Find where the given text appears and provide that cell's center as [X, Y] coordinate. 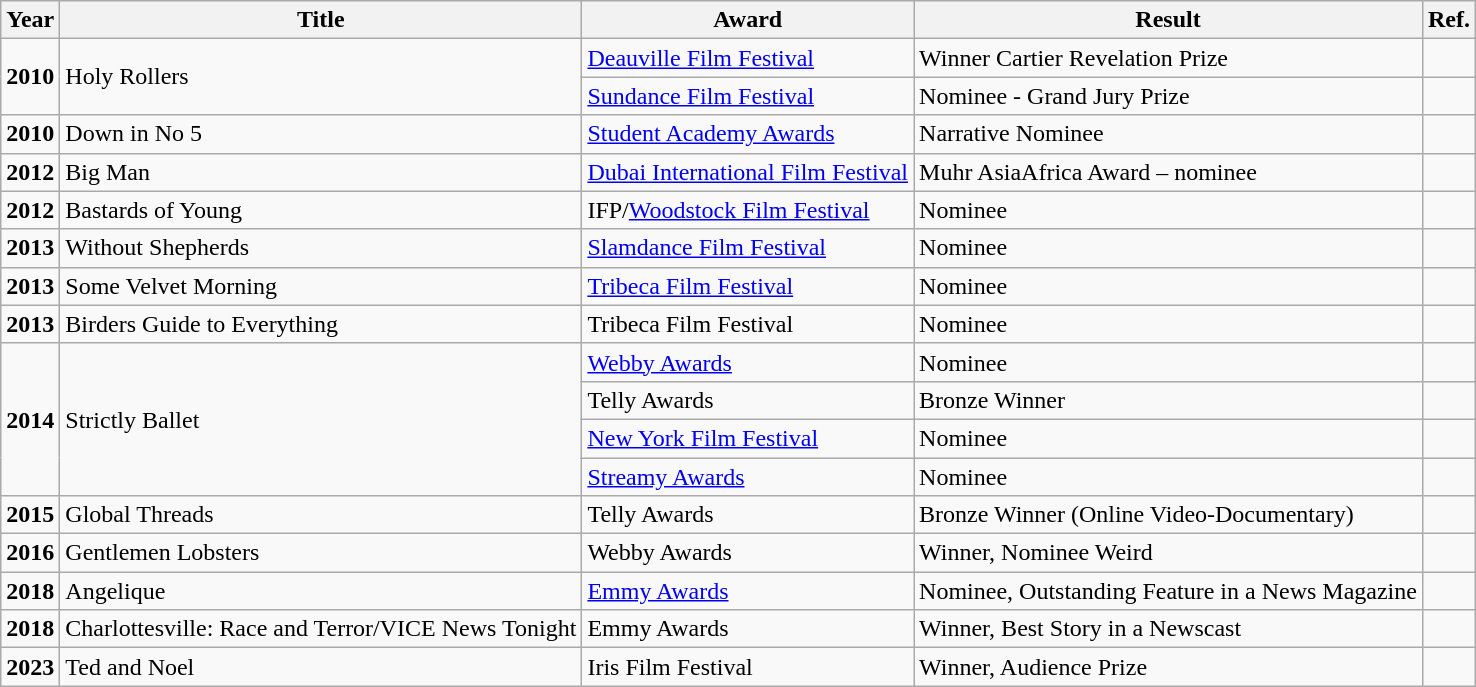
Winner, Best Story in a Newscast [1168, 629]
Title [321, 20]
Ted and Noel [321, 667]
2015 [30, 515]
Iris Film Festival [748, 667]
Without Shepherds [321, 248]
IFP/Woodstock Film Festival [748, 210]
Strictly Ballet [321, 419]
Slamdance Film Festival [748, 248]
2016 [30, 553]
Bronze Winner [1168, 400]
Sundance Film Festival [748, 96]
New York Film Festival [748, 438]
Muhr AsiaAfrica Award – nominee [1168, 172]
Ref. [1448, 20]
Bronze Winner (Online Video-Documentary) [1168, 515]
Narrative Nominee [1168, 134]
Award [748, 20]
Winner, Audience Prize [1168, 667]
Some Velvet Morning [321, 286]
Deauville Film Festival [748, 58]
Nominee - Grand Jury Prize [1168, 96]
Birders Guide to Everything [321, 324]
Dubai International Film Festival [748, 172]
Charlottesville: Race and Terror/VICE News Tonight [321, 629]
Down in No 5 [321, 134]
Nominee, Outstanding Feature in a News Magazine [1168, 591]
Result [1168, 20]
2023 [30, 667]
2014 [30, 419]
Holy Rollers [321, 77]
Year [30, 20]
Winner, Nominee Weird [1168, 553]
Winner Cartier Revelation Prize [1168, 58]
Streamy Awards [748, 477]
Global Threads [321, 515]
Bastards of Young [321, 210]
Student Academy Awards [748, 134]
Big Man [321, 172]
Gentlemen Lobsters [321, 553]
Angelique [321, 591]
